Pinpoint the cell where the given text exists, returning its (x, y) midpoint coordinate. 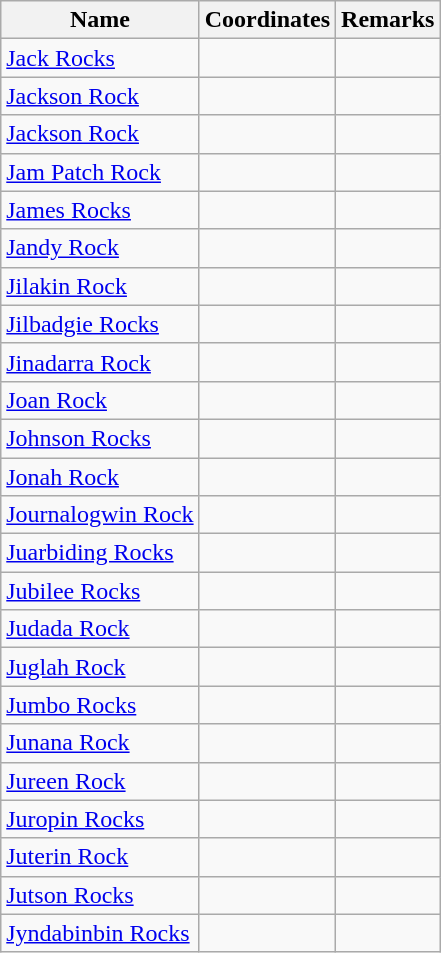
Jutson Rocks (100, 895)
Juterin Rock (100, 857)
Juropin Rocks (100, 819)
Jubilee Rocks (100, 591)
Juglah Rock (100, 667)
Jam Patch Rock (100, 172)
Jandy Rock (100, 248)
Jack Rocks (100, 58)
Judada Rock (100, 629)
Jumbo Rocks (100, 705)
Remarks (388, 20)
Journalogwin Rock (100, 515)
Jureen Rock (100, 781)
Joan Rock (100, 400)
Jyndabinbin Rocks (100, 933)
Coordinates (267, 20)
Jilbadgie Rocks (100, 324)
Jilakin Rock (100, 286)
Jinadarra Rock (100, 362)
James Rocks (100, 210)
Junana Rock (100, 743)
Jonah Rock (100, 477)
Juarbiding Rocks (100, 553)
Johnson Rocks (100, 438)
Name (100, 20)
